Provide the [x, y] coordinate of the cell's center where the given text is located.  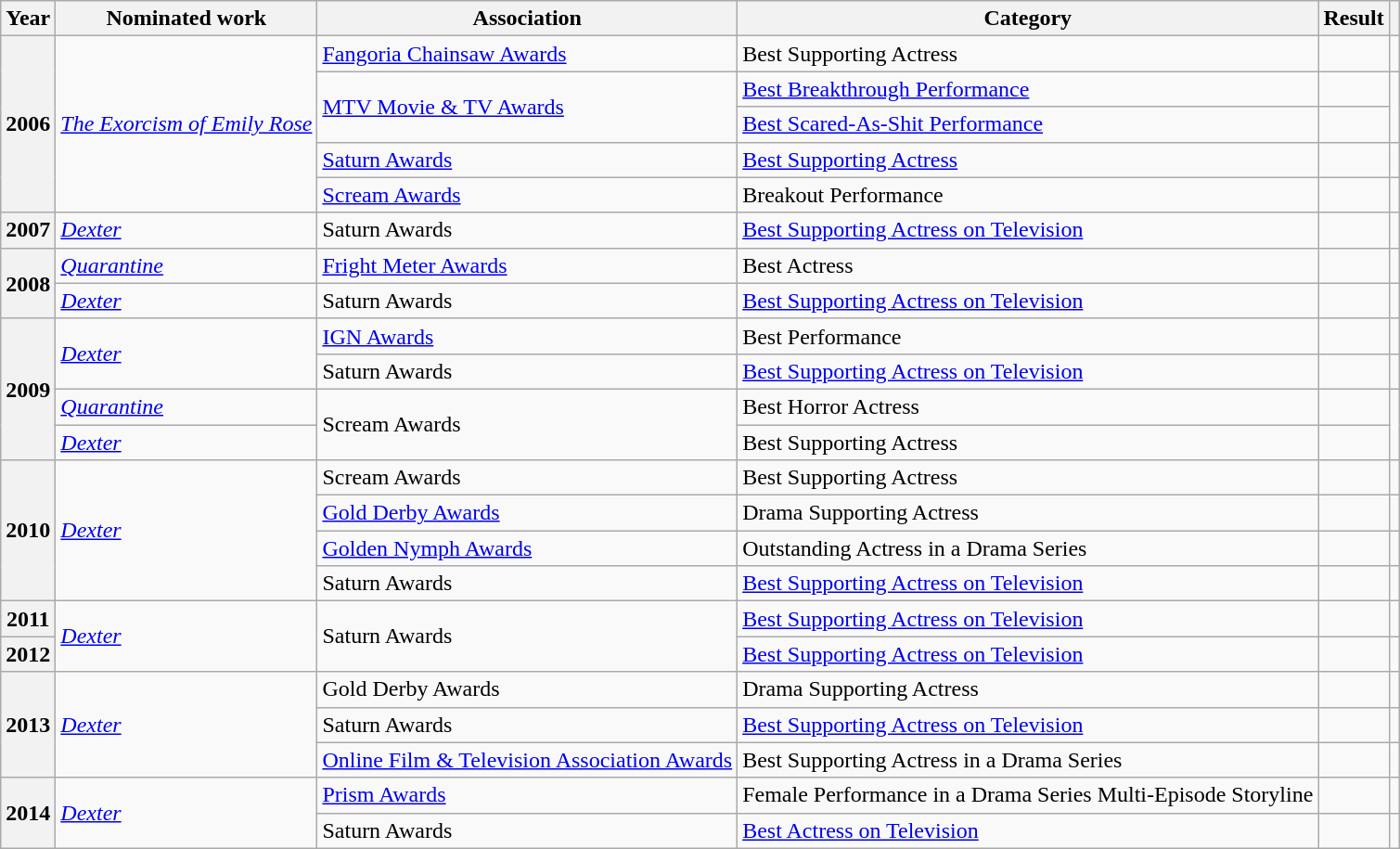
2010 [28, 531]
2009 [28, 389]
Best Supporting Actress in a Drama Series [1028, 760]
Best Actress on Television [1028, 830]
Year [28, 19]
2011 [28, 619]
Breakout Performance [1028, 195]
Prism Awards [527, 795]
Outstanding Actress in a Drama Series [1028, 548]
Best Breakthrough Performance [1028, 89]
Golden Nymph Awards [527, 548]
Result [1354, 19]
2008 [28, 283]
Fright Meter Awards [527, 265]
The Exorcism of Emily Rose [186, 124]
IGN Awards [527, 336]
Best Performance [1028, 336]
2006 [28, 124]
2012 [28, 654]
Online Film & Television Association Awards [527, 760]
MTV Movie & TV Awards [527, 107]
Best Actress [1028, 265]
Fangoria Chainsaw Awards [527, 54]
2013 [28, 725]
Category [1028, 19]
Best Scared-As-Shit Performance [1028, 124]
Female Performance in a Drama Series Multi-Episode Storyline [1028, 795]
2007 [28, 230]
2014 [28, 813]
Nominated work [186, 19]
Best Horror Actress [1028, 406]
Association [527, 19]
